Pinpoint the cell where the given text exists, returning its [X, Y] midpoint coordinate. 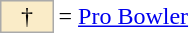
† [27, 16]
